Identify which cell holds the provided text, then report its (x, y) central coordinate. 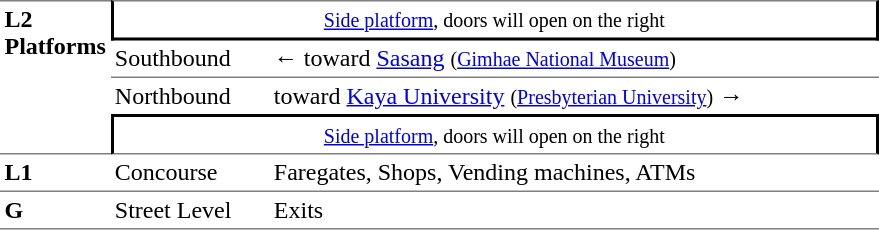
Faregates, Shops, Vending machines, ATMs (574, 173)
← toward Sasang (Gimhae National Museum) (574, 59)
toward Kaya University (Presbyterian University) → (574, 96)
L1 (55, 173)
Northbound (190, 96)
Concourse (190, 173)
L2Platforms (55, 77)
G (55, 211)
Street Level (190, 211)
Exits (574, 211)
Southbound (190, 59)
